Return the (x, y) coordinate for the center point of the cell that contains the specified text.  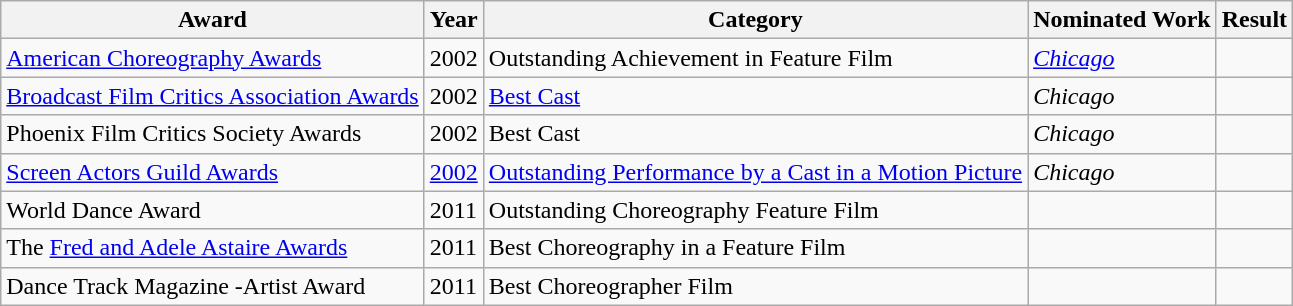
Category (755, 20)
Screen Actors Guild Awards (212, 172)
Year (454, 20)
The Fred and Adele Astaire Awards (212, 248)
Broadcast Film Critics Association Awards (212, 96)
Result (1254, 20)
Best Choreography in a Feature Film (755, 248)
Dance Track Magazine -Artist Award (212, 286)
Award (212, 20)
Outstanding Choreography Feature Film (755, 210)
Best Choreographer Film (755, 286)
Phoenix Film Critics Society Awards (212, 134)
Nominated Work (1122, 20)
American Choreography Awards (212, 58)
Outstanding Achievement in Feature Film (755, 58)
World Dance Award (212, 210)
Outstanding Performance by a Cast in a Motion Picture (755, 172)
